Output the (X, Y) coordinate of the center of the cell containing the given text.  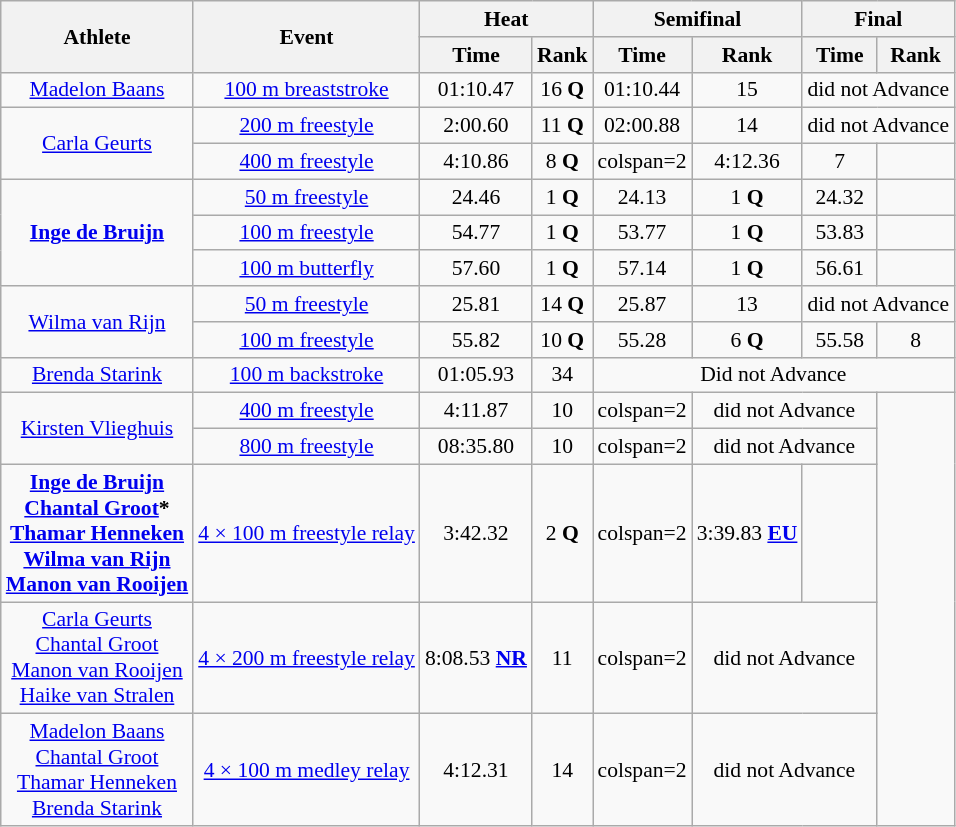
800 m freestyle (306, 447)
6 Q (748, 340)
Athlete (97, 36)
01:05.93 (476, 375)
8:08.53 NR (476, 658)
13 (748, 304)
15 (748, 90)
Inge de BruijnChantal Groot*Thamar HennekenWilma van RijnManon van Rooijen (97, 533)
4:12.31 (476, 770)
100 m butterfly (306, 269)
2:00.60 (476, 126)
08:35.80 (476, 447)
57.14 (642, 269)
53.83 (840, 233)
01:10.47 (476, 90)
55.58 (840, 340)
Kirsten Vlieghuis (97, 428)
Did not Advance (774, 375)
14 Q (562, 304)
01:10.44 (642, 90)
8 Q (562, 162)
55.28 (642, 340)
4 × 100 m medley relay (306, 770)
25.81 (476, 304)
Brenda Starink (97, 375)
54.77 (476, 233)
8 (916, 340)
Carla GeurtsChantal GrootManon van RooijenHaike van Stralen (97, 658)
02:00.88 (642, 126)
11 Q (562, 126)
Madelon Baans (97, 90)
56.61 (840, 269)
24.46 (476, 197)
11 (562, 658)
Wilma van Rijn (97, 322)
2 Q (562, 533)
24.13 (642, 197)
25.87 (642, 304)
Carla Geurts (97, 144)
Madelon BaansChantal GrootThamar HennekenBrenda Starink (97, 770)
4:10.86 (476, 162)
4 × 200 m freestyle relay (306, 658)
Heat (506, 19)
53.77 (642, 233)
3:39.83 EU (748, 533)
16 Q (562, 90)
34 (562, 375)
10 Q (562, 340)
24.32 (840, 197)
Semifinal (698, 19)
Event (306, 36)
Inge de Bruijn (97, 232)
200 m freestyle (306, 126)
55.82 (476, 340)
4:12.36 (748, 162)
7 (840, 162)
4:11.87 (476, 411)
Final (878, 19)
3:42.32 (476, 533)
100 m backstroke (306, 375)
4 × 100 m freestyle relay (306, 533)
100 m breaststroke (306, 90)
57.60 (476, 269)
